Provide the [X, Y] coordinate of the cell's center where the given text is located.  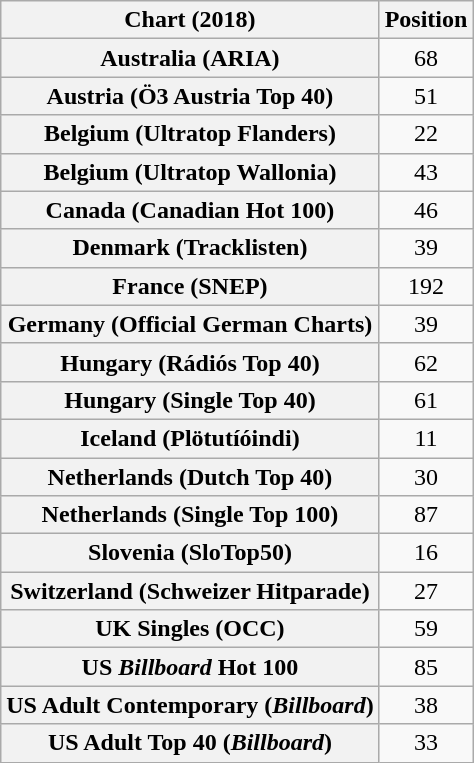
Chart (2018) [190, 20]
46 [426, 210]
27 [426, 591]
16 [426, 553]
UK Singles (OCC) [190, 629]
43 [426, 172]
30 [426, 477]
US Adult Contemporary (Billboard) [190, 705]
Iceland (Plötutíóindi) [190, 438]
85 [426, 667]
Denmark (Tracklisten) [190, 248]
Position [426, 20]
Belgium (Ultratop Wallonia) [190, 172]
France (SNEP) [190, 286]
68 [426, 58]
87 [426, 515]
38 [426, 705]
192 [426, 286]
Netherlands (Dutch Top 40) [190, 477]
Austria (Ö3 Austria Top 40) [190, 96]
11 [426, 438]
62 [426, 362]
59 [426, 629]
51 [426, 96]
Canada (Canadian Hot 100) [190, 210]
US Billboard Hot 100 [190, 667]
Switzerland (Schweizer Hitparade) [190, 591]
US Adult Top 40 (Billboard) [190, 743]
Germany (Official German Charts) [190, 324]
Hungary (Rádiós Top 40) [190, 362]
Slovenia (SloTop50) [190, 553]
33 [426, 743]
Belgium (Ultratop Flanders) [190, 134]
Hungary (Single Top 40) [190, 400]
61 [426, 400]
Australia (ARIA) [190, 58]
22 [426, 134]
Netherlands (Single Top 100) [190, 515]
